Return [x, y] of the center of cell containing provided text 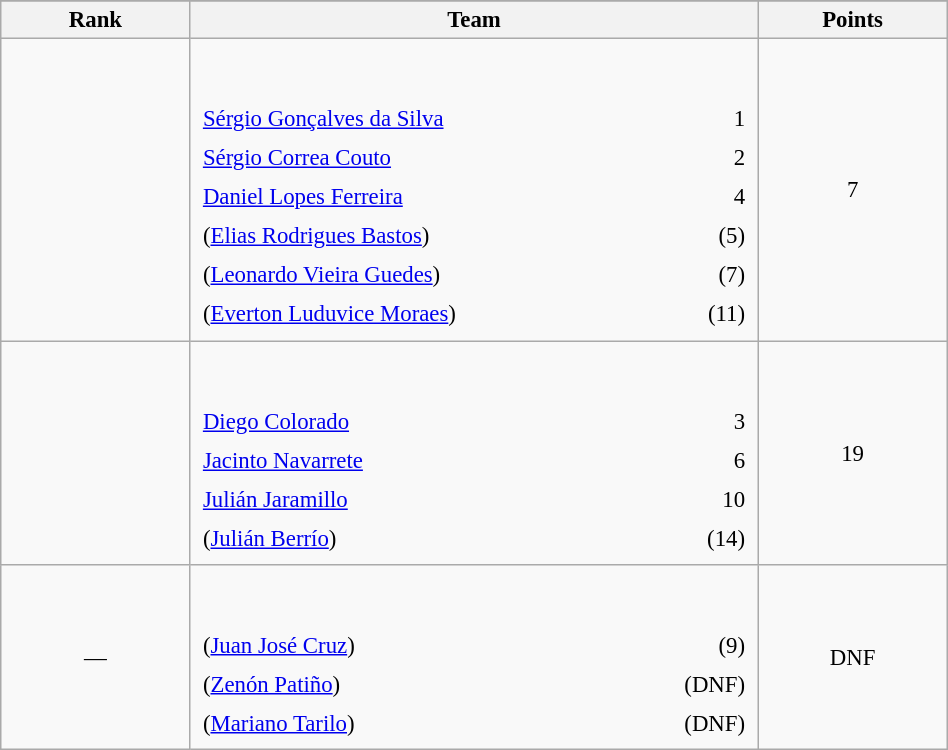
6 [690, 460]
Julián Jaramillo [412, 499]
(9) [667, 645]
Jacinto Navarrete [412, 460]
(11) [708, 314]
Points [852, 20]
Daniel Lopes Ferreira [431, 197]
(5) [708, 236]
2 [708, 158]
7 [852, 190]
(Elias Rodrigues Bastos) [431, 236]
1 [708, 119]
Team [474, 20]
(14) [690, 538]
Diego Colorado [412, 421]
(Juan José Cruz) (9) (Zenón Patiño) (DNF) (Mariano Tarilo) (DNF) [474, 658]
(Zenón Patiño) [389, 684]
(Mariano Tarilo) [389, 723]
(Julián Berrío) [412, 538]
Sérgio Gonçalves da Silva [431, 119]
Rank [96, 20]
19 [852, 453]
— [96, 658]
(7) [708, 275]
(Leonardo Vieira Guedes) [431, 275]
Diego Colorado 3 Jacinto Navarrete 6 Julián Jaramillo 10 (Julián Berrío) (14) [474, 453]
(Juan José Cruz) [389, 645]
4 [708, 197]
10 [690, 499]
Sérgio Correa Couto [431, 158]
3 [690, 421]
DNF [852, 658]
(Everton Luduvice Moraes) [431, 314]
